Capture the cell that displays the provided text and extract its [x, y] central coordinate. 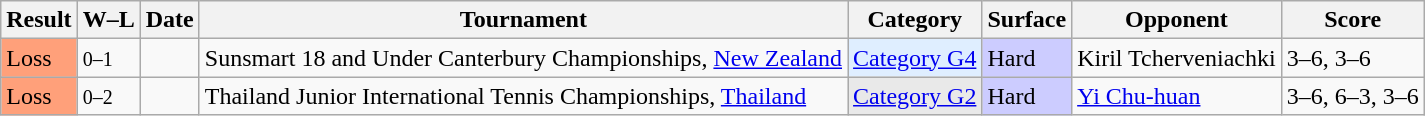
Score [1352, 20]
0–2 [108, 96]
Result [39, 20]
3–6, 6–3, 3–6 [1352, 96]
W–L [108, 20]
Category [915, 20]
Thailand Junior International Tennis Championships, Thailand [523, 96]
Tournament [523, 20]
0–1 [108, 58]
Date [170, 20]
3–6, 3–6 [1352, 58]
Category G2 [915, 96]
Surface [1027, 20]
Yi Chu-huan [1177, 96]
Kiril Tcherveniachki [1177, 58]
Category G4 [915, 58]
Sunsmart 18 and Under Canterbury Championships, New Zealand [523, 58]
Opponent [1177, 20]
